Pinpoint the cell where the given text exists, returning its [X, Y] midpoint coordinate. 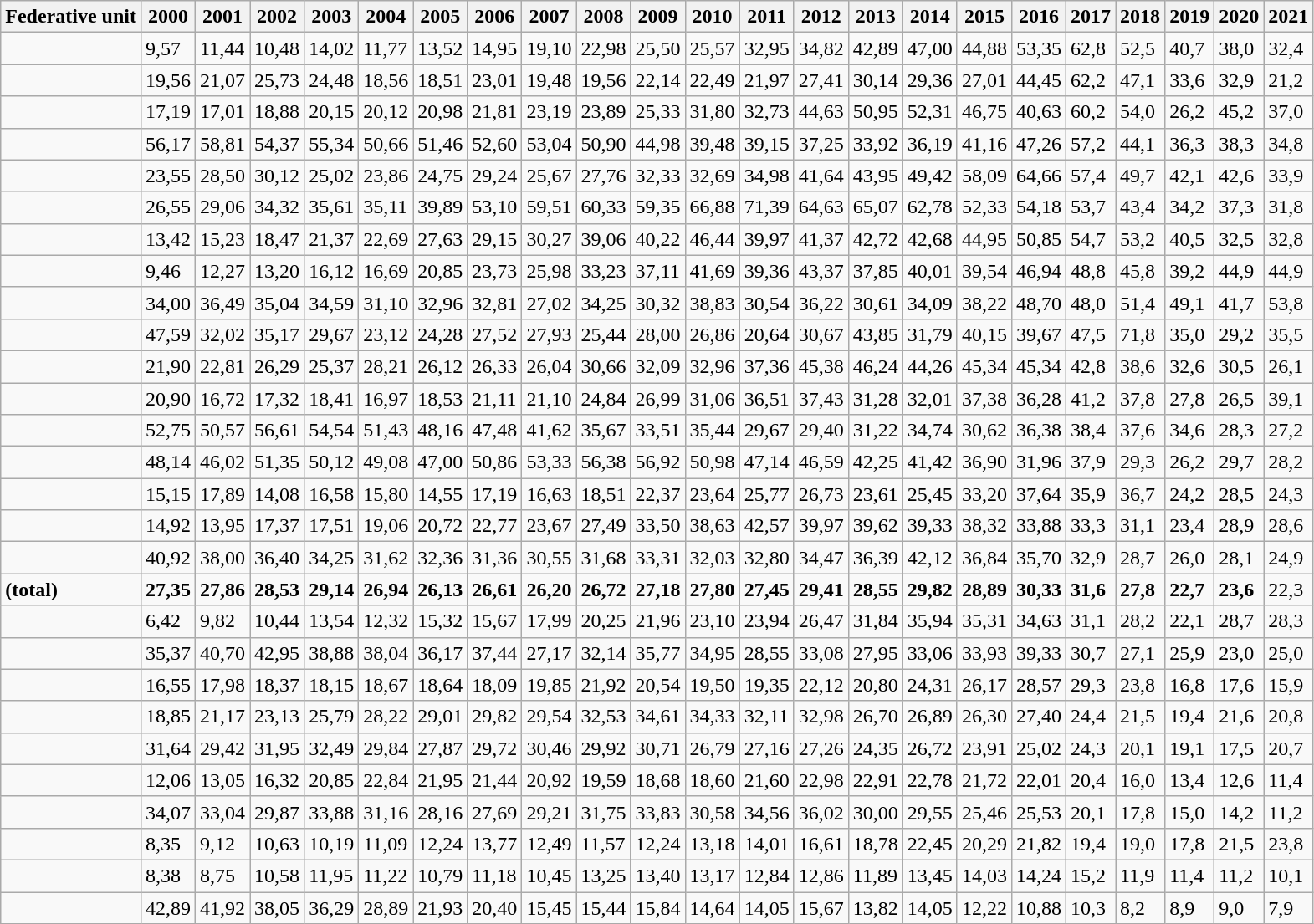
23,67 [549, 526]
23,19 [549, 112]
39,89 [440, 207]
48,8 [1091, 271]
33,3 [1091, 526]
40,70 [222, 653]
31,22 [875, 431]
2000 [167, 17]
18,64 [440, 685]
64,66 [1039, 176]
34,8 [1288, 144]
31,84 [875, 621]
19,1 [1189, 748]
12,49 [549, 844]
26,20 [549, 590]
18,88 [278, 112]
31,36 [495, 558]
12,84 [766, 876]
36,29 [331, 907]
34,59 [331, 303]
42,8 [1091, 366]
23,10 [713, 621]
26,1 [1288, 366]
20,29 [984, 844]
12,22 [984, 907]
10,19 [331, 844]
33,92 [875, 144]
51,4 [1141, 303]
39,15 [766, 144]
2007 [549, 17]
38,63 [713, 526]
57,2 [1091, 144]
36,28 [1039, 399]
39,62 [875, 526]
34,2 [1189, 207]
12,6 [1240, 780]
50,66 [386, 144]
35,31 [984, 621]
27,02 [549, 303]
33,6 [1189, 80]
27,01 [984, 80]
49,1 [1189, 303]
27,1 [1141, 653]
21,07 [222, 80]
53,33 [549, 462]
29,92 [604, 748]
49,08 [386, 462]
42,25 [875, 462]
8,75 [222, 876]
14,02 [331, 48]
31,16 [386, 812]
29,54 [549, 717]
34,74 [930, 431]
44,95 [984, 239]
21,10 [549, 399]
2018 [1141, 17]
15,15 [167, 494]
21,60 [766, 780]
14,08 [278, 494]
23,94 [766, 621]
28,9 [1240, 526]
25,46 [984, 812]
20,54 [657, 685]
22,1 [1189, 621]
21,72 [984, 780]
16,69 [386, 271]
27,86 [222, 590]
10,88 [1039, 907]
27,63 [440, 239]
32,49 [331, 748]
18,15 [331, 685]
46,02 [222, 462]
41,16 [984, 144]
56,38 [604, 462]
32,95 [766, 48]
16,58 [331, 494]
30,12 [278, 176]
37,43 [821, 399]
38,0 [1240, 48]
56,92 [657, 462]
31,80 [713, 112]
29,72 [495, 748]
27,18 [657, 590]
35,61 [331, 207]
20,64 [766, 334]
36,39 [875, 558]
25,53 [1039, 812]
37,0 [1288, 112]
31,64 [167, 748]
37,6 [1141, 431]
29,55 [930, 812]
2006 [495, 17]
14,55 [440, 494]
13,18 [713, 844]
30,71 [657, 748]
42,57 [766, 526]
27,52 [495, 334]
22,77 [495, 526]
19,35 [766, 685]
19,85 [549, 685]
54,54 [331, 431]
44,26 [930, 366]
19,10 [549, 48]
47,1 [1141, 80]
53,04 [549, 144]
22,45 [930, 844]
10,45 [549, 876]
34,95 [713, 653]
15,84 [657, 907]
37,64 [1039, 494]
66,88 [713, 207]
15,45 [549, 907]
30,54 [766, 303]
2005 [440, 17]
21,81 [495, 112]
14,03 [984, 876]
56,17 [167, 144]
33,20 [984, 494]
34,61 [657, 717]
23,91 [984, 748]
26,61 [495, 590]
8,38 [167, 876]
35,5 [1288, 334]
33,93 [984, 653]
34,63 [1039, 621]
64,63 [821, 207]
16,32 [278, 780]
26,70 [875, 717]
18,68 [657, 780]
2002 [278, 17]
29,40 [821, 431]
27,16 [766, 748]
2015 [984, 17]
31,10 [386, 303]
35,11 [386, 207]
52,5 [1141, 48]
16,63 [549, 494]
26,30 [984, 717]
35,0 [1189, 334]
23,12 [386, 334]
22,7 [1189, 590]
24,2 [1189, 494]
21,95 [440, 780]
2011 [766, 17]
7,9 [1288, 907]
21,37 [331, 239]
23,0 [1240, 653]
20,98 [440, 112]
29,24 [495, 176]
13,4 [1189, 780]
54,0 [1141, 112]
21,93 [440, 907]
35,77 [657, 653]
40,63 [1039, 112]
36,22 [821, 303]
30,61 [875, 303]
11,18 [495, 876]
13,40 [657, 876]
11,89 [875, 876]
18,53 [440, 399]
59,35 [657, 207]
38,3 [1240, 144]
28,00 [657, 334]
44,1 [1141, 144]
27,35 [167, 590]
29,14 [331, 590]
2020 [1240, 17]
56,61 [278, 431]
37,3 [1240, 207]
15,32 [440, 621]
43,95 [875, 176]
18,67 [386, 685]
8,35 [167, 844]
39,48 [713, 144]
20,15 [331, 112]
21,6 [1240, 717]
38,32 [984, 526]
10,58 [278, 876]
40,5 [1189, 239]
42,6 [1240, 176]
12,06 [167, 780]
27,49 [604, 526]
10,1 [1288, 876]
13,95 [222, 526]
31,62 [386, 558]
30,7 [1091, 653]
39,67 [1039, 334]
10,63 [278, 844]
2019 [1189, 17]
14,64 [713, 907]
54,7 [1091, 239]
34,09 [930, 303]
54,37 [278, 144]
31,75 [604, 812]
34,07 [167, 812]
52,75 [167, 431]
34,56 [766, 812]
36,51 [766, 399]
11,95 [331, 876]
13,54 [331, 621]
2014 [930, 17]
30,5 [1240, 366]
32,01 [930, 399]
20,40 [495, 907]
27,40 [1039, 717]
23,89 [604, 112]
24,9 [1288, 558]
36,7 [1141, 494]
17,32 [278, 399]
54,18 [1039, 207]
25,44 [604, 334]
28,6 [1288, 526]
37,8 [1141, 399]
22,01 [1039, 780]
46,24 [875, 366]
9,46 [167, 271]
10,3 [1091, 907]
27,76 [604, 176]
22,14 [657, 80]
8,9 [1189, 907]
24,48 [331, 80]
24,4 [1091, 717]
26,99 [657, 399]
37,25 [821, 144]
13,52 [440, 48]
42,12 [930, 558]
48,70 [1039, 303]
32,14 [604, 653]
62,2 [1091, 80]
11,77 [386, 48]
30,14 [875, 80]
12,27 [222, 271]
50,98 [713, 462]
40,92 [167, 558]
59,51 [549, 207]
30,58 [713, 812]
26,89 [930, 717]
48,16 [440, 431]
21,11 [495, 399]
62,8 [1091, 48]
18,37 [278, 685]
31,6 [1091, 590]
17,5 [1240, 748]
40,01 [930, 271]
20,7 [1288, 748]
38,88 [331, 653]
25,79 [331, 717]
17,37 [278, 526]
14,95 [495, 48]
30,27 [549, 239]
52,33 [984, 207]
19,06 [386, 526]
27,17 [549, 653]
32,36 [440, 558]
15,0 [1189, 812]
29,15 [495, 239]
13,05 [222, 780]
26,5 [1240, 399]
24,84 [604, 399]
13,20 [278, 271]
29,87 [278, 812]
39,2 [1189, 271]
20,4 [1091, 780]
44,98 [657, 144]
39,36 [766, 271]
48,0 [1091, 303]
35,04 [278, 303]
22,81 [222, 366]
18,47 [278, 239]
17,6 [1240, 685]
38,4 [1091, 431]
24,31 [930, 685]
30,62 [984, 431]
17,99 [549, 621]
43,85 [875, 334]
36,90 [984, 462]
34,98 [766, 176]
14,01 [766, 844]
34,32 [278, 207]
32,02 [222, 334]
26,13 [440, 590]
21,90 [167, 366]
46,59 [821, 462]
36,40 [278, 558]
47,14 [766, 462]
22,69 [386, 239]
31,06 [713, 399]
21,97 [766, 80]
(total) [71, 590]
31,28 [875, 399]
18,60 [713, 780]
36,17 [440, 653]
36,84 [984, 558]
24,75 [440, 176]
25,9 [1189, 653]
50,12 [331, 462]
46,94 [1039, 271]
31,79 [930, 334]
22,91 [875, 780]
47,5 [1091, 334]
71,39 [766, 207]
28,5 [1240, 494]
32,11 [766, 717]
26,94 [386, 590]
2017 [1091, 17]
51,43 [386, 431]
29,42 [222, 748]
2009 [657, 17]
13,82 [875, 907]
49,7 [1141, 176]
29,21 [549, 812]
34,82 [821, 48]
53,2 [1141, 239]
22,84 [386, 780]
23,4 [1189, 526]
45,38 [821, 366]
9,12 [222, 844]
Federative unit [71, 17]
2004 [386, 17]
23,73 [495, 271]
26,86 [713, 334]
26,55 [167, 207]
8,2 [1141, 907]
29,06 [222, 207]
31,95 [278, 748]
13,42 [167, 239]
9,0 [1240, 907]
15,80 [386, 494]
18,09 [495, 685]
30,32 [657, 303]
20,12 [386, 112]
22,12 [821, 685]
18,85 [167, 717]
25,45 [930, 494]
29,41 [821, 590]
50,90 [604, 144]
35,9 [1091, 494]
23,01 [495, 80]
33,23 [604, 271]
29,84 [386, 748]
13,25 [604, 876]
6,42 [167, 621]
27,87 [440, 748]
26,0 [1189, 558]
25,77 [766, 494]
2021 [1288, 17]
26,79 [713, 748]
13,17 [713, 876]
45,2 [1240, 112]
26,12 [440, 366]
31,68 [604, 558]
16,0 [1141, 780]
12,32 [386, 621]
2008 [604, 17]
35,67 [604, 431]
22,78 [930, 780]
32,53 [604, 717]
43,37 [821, 271]
25,50 [657, 48]
25,98 [549, 271]
53,8 [1288, 303]
22,3 [1288, 590]
38,05 [278, 907]
43,4 [1141, 207]
11,57 [604, 844]
10,44 [278, 621]
27,2 [1288, 431]
29,01 [440, 717]
30,55 [549, 558]
34,33 [713, 717]
47,48 [495, 431]
28,16 [440, 812]
27,80 [713, 590]
42,72 [875, 239]
11,09 [386, 844]
30,46 [549, 748]
23,64 [713, 494]
37,9 [1091, 462]
25,0 [1288, 653]
36,38 [1039, 431]
2001 [222, 17]
16,72 [222, 399]
42,95 [278, 653]
26,33 [495, 366]
33,9 [1288, 176]
16,8 [1189, 685]
37,85 [875, 271]
30,33 [1039, 590]
17,01 [222, 112]
20,80 [875, 685]
42,1 [1189, 176]
36,02 [821, 812]
39,1 [1288, 399]
18,78 [875, 844]
2013 [875, 17]
27,45 [766, 590]
9,57 [167, 48]
35,37 [167, 653]
32,69 [713, 176]
21,2 [1288, 80]
38,6 [1141, 366]
20,92 [549, 780]
23,86 [386, 176]
36,3 [1189, 144]
16,61 [821, 844]
25,37 [331, 366]
50,85 [1039, 239]
33,51 [657, 431]
40,15 [984, 334]
51,46 [440, 144]
24,28 [440, 334]
46,44 [713, 239]
23,61 [875, 494]
14,92 [167, 526]
33,31 [657, 558]
47,26 [1039, 144]
2016 [1039, 17]
17,51 [331, 526]
40,22 [657, 239]
50,86 [495, 462]
12,86 [821, 876]
25,67 [549, 176]
47,59 [167, 334]
32,6 [1189, 366]
27,41 [821, 80]
13,77 [495, 844]
35,70 [1039, 558]
23,13 [278, 717]
35,44 [713, 431]
21,17 [222, 717]
48,14 [167, 462]
31,96 [1039, 462]
71,8 [1141, 334]
32,09 [657, 366]
21,96 [657, 621]
11,9 [1141, 876]
2003 [331, 17]
17,89 [222, 494]
62,78 [930, 207]
21,82 [1039, 844]
55,34 [331, 144]
10,79 [440, 876]
32,8 [1288, 239]
10,48 [278, 48]
44,63 [821, 112]
42,68 [930, 239]
41,69 [713, 271]
26,29 [278, 366]
28,21 [386, 366]
38,00 [222, 558]
65,07 [875, 207]
24,35 [875, 748]
33,08 [821, 653]
32,5 [1240, 239]
19,48 [549, 80]
28,22 [386, 717]
16,55 [167, 685]
37,38 [984, 399]
32,73 [766, 112]
19,0 [1141, 844]
30,00 [875, 812]
38,22 [984, 303]
44,88 [984, 48]
29,36 [930, 80]
26,17 [984, 685]
23,55 [167, 176]
25,73 [278, 80]
28,50 [222, 176]
32,4 [1288, 48]
15,23 [222, 239]
21,44 [495, 780]
36,49 [222, 303]
20,90 [167, 399]
22,49 [713, 80]
53,35 [1039, 48]
44,45 [1039, 80]
27,26 [821, 748]
34,47 [821, 558]
39,54 [984, 271]
18,41 [331, 399]
51,35 [278, 462]
13,45 [930, 876]
18,56 [386, 80]
27,95 [875, 653]
20,8 [1288, 717]
34,6 [1189, 431]
33,50 [657, 526]
53,7 [1091, 207]
14,24 [1039, 876]
58,81 [222, 144]
60,2 [1091, 112]
33,06 [930, 653]
21,92 [604, 685]
9,82 [222, 621]
19,59 [604, 780]
34,00 [167, 303]
11,22 [386, 876]
22,37 [657, 494]
28,57 [1039, 685]
41,2 [1091, 399]
27,69 [495, 812]
20,72 [440, 526]
37,36 [766, 366]
30,66 [604, 366]
29,7 [1240, 462]
29,2 [1240, 334]
26,73 [821, 494]
25,33 [657, 112]
32,80 [766, 558]
27,93 [549, 334]
14,2 [1240, 812]
17,98 [222, 685]
41,42 [930, 462]
32,81 [495, 303]
41,7 [1240, 303]
52,31 [930, 112]
28,53 [278, 590]
30,67 [821, 334]
16,97 [386, 399]
38,83 [713, 303]
35,17 [278, 334]
40,7 [1189, 48]
25,57 [713, 48]
33,83 [657, 812]
15,2 [1091, 876]
19,50 [713, 685]
15,9 [1288, 685]
15,44 [604, 907]
28,1 [1240, 558]
26,04 [549, 366]
32,33 [657, 176]
37,11 [657, 271]
41,92 [222, 907]
20,25 [604, 621]
33,04 [222, 812]
37,44 [495, 653]
50,95 [875, 112]
11,44 [222, 48]
46,75 [984, 112]
23,6 [1240, 590]
57,4 [1091, 176]
38,04 [386, 653]
39,06 [604, 239]
2010 [713, 17]
49,42 [930, 176]
41,62 [549, 431]
2012 [821, 17]
31,8 [1288, 207]
16,12 [331, 271]
35,94 [930, 621]
53,10 [495, 207]
41,37 [821, 239]
36,19 [930, 144]
52,60 [495, 144]
26,47 [821, 621]
50,57 [222, 431]
32,03 [713, 558]
41,64 [821, 176]
32,98 [821, 717]
58,09 [984, 176]
60,33 [604, 207]
45,8 [1141, 271]
